Scan for the cell matching the given text and deliver its [X, Y] coordinate at center. 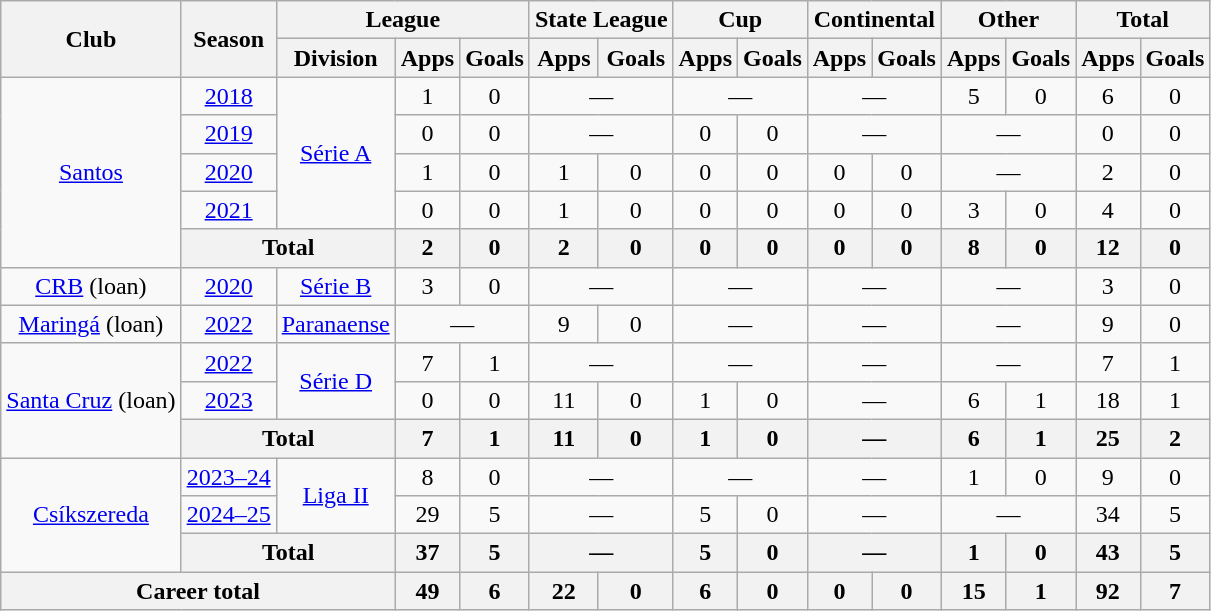
Division [336, 58]
Season [228, 39]
2023–24 [228, 477]
43 [1108, 553]
49 [427, 591]
2019 [228, 134]
Paranaense [336, 324]
12 [1108, 248]
Série B [336, 286]
92 [1108, 591]
Liga II [336, 496]
4 [1108, 210]
2024–25 [228, 515]
Santa Cruz (loan) [91, 400]
2018 [228, 96]
Maringá (loan) [91, 324]
Santos [91, 172]
Career total [198, 591]
29 [427, 515]
Other [1008, 20]
2023 [228, 400]
18 [1108, 400]
22 [564, 591]
Continental [874, 20]
State League [601, 20]
Série D [336, 381]
Csíkszereda [91, 515]
25 [1108, 438]
League [402, 20]
CRB (loan) [91, 286]
34 [1108, 515]
2021 [228, 210]
37 [427, 553]
Club [91, 39]
Cup [740, 20]
15 [973, 591]
Série A [336, 153]
